Search for the cell housing the specified text and yield its [X, Y] center coordinate. 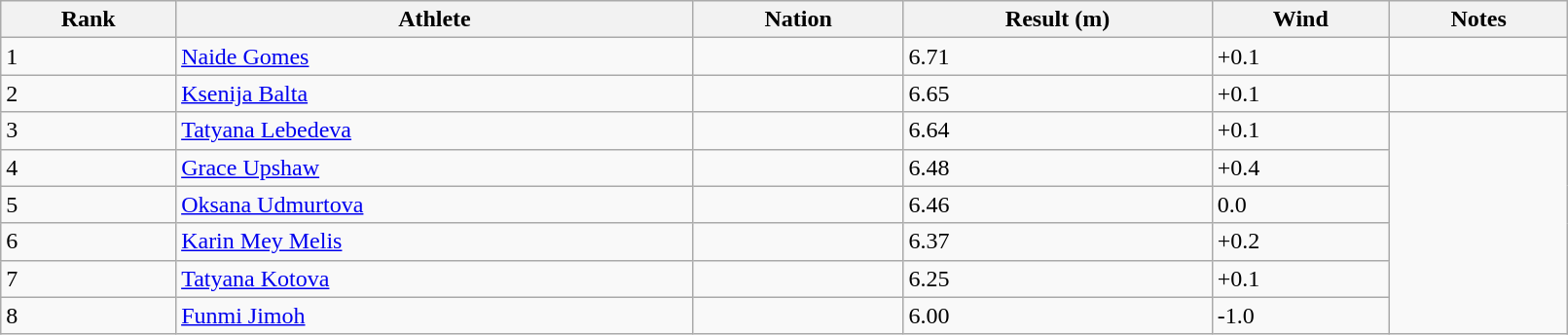
6 [89, 242]
Tatyana Lebedeva [435, 130]
5 [89, 205]
Funmi Jimoh [435, 316]
6.46 [1057, 205]
Athlete [435, 19]
2 [89, 93]
6.64 [1057, 130]
Grace Upshaw [435, 167]
6.25 [1057, 279]
Rank [89, 19]
+0.4 [1300, 167]
6.00 [1057, 316]
-1.0 [1300, 316]
6.71 [1057, 56]
Ksenija Balta [435, 93]
Wind [1300, 19]
+0.2 [1300, 242]
Nation [798, 19]
0.0 [1300, 205]
6.48 [1057, 167]
4 [89, 167]
6.65 [1057, 93]
7 [89, 279]
Tatyana Kotova [435, 279]
Oksana Udmurtova [435, 205]
Result (m) [1057, 19]
8 [89, 316]
Karin Mey Melis [435, 242]
1 [89, 56]
Naide Gomes [435, 56]
3 [89, 130]
6.37 [1057, 242]
Notes [1477, 19]
